Return the [X, Y] coordinate for the center point of the cell that contains the specified text.  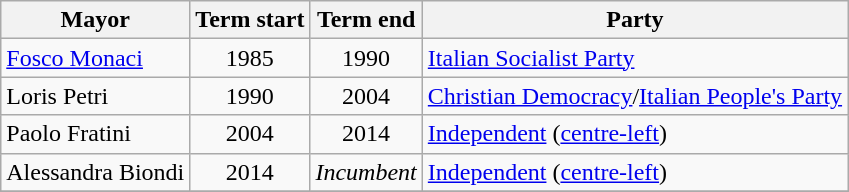
Loris Petri [96, 96]
Fosco Monaci [96, 58]
Mayor [96, 20]
Christian Democracy/Italian People's Party [634, 96]
Term start [250, 20]
Alessandra Biondi [96, 172]
Term end [366, 20]
Paolo Fratini [96, 134]
1985 [250, 58]
Party [634, 20]
Italian Socialist Party [634, 58]
Incumbent [366, 172]
